Determine the [X, Y] coordinate at the center of the cell enclosing the given text.  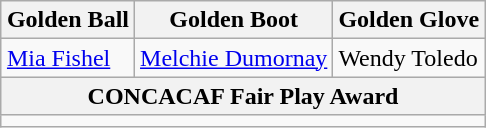
Golden Boot [234, 20]
Wendy Toledo [409, 58]
Mia Fishel [68, 58]
Golden Ball [68, 20]
CONCACAF Fair Play Award [242, 96]
Golden Glove [409, 20]
Melchie Dumornay [234, 58]
